Return the (x, y) coordinate for the center point of the cell that contains the specified text.  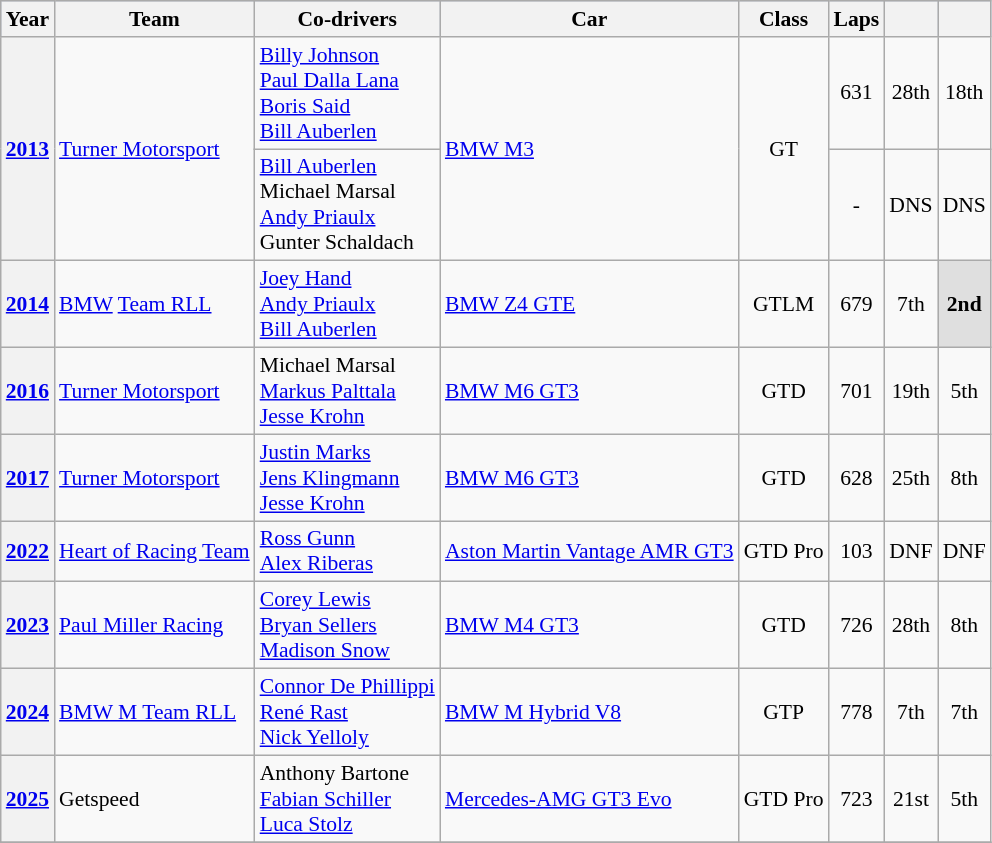
BMW Team RLL (154, 304)
Billy Johnson Paul Dalla Lana Boris Said Bill Auberlen (348, 93)
BMW M Hybrid V8 (590, 712)
Anthony Bartone Fabian Schiller Luca Stolz (348, 798)
723 (857, 798)
628 (857, 478)
BMW M Team RLL (154, 712)
Year (28, 19)
BMW Z4 GTE (590, 304)
Connor De Phillippi René Rast Nick Yelloly (348, 712)
2013 (28, 149)
21st (910, 798)
103 (857, 552)
701 (857, 392)
2025 (28, 798)
2017 (28, 478)
Joey Hand Andy Priaulx Bill Auberlen (348, 304)
2nd (964, 304)
GTP (784, 712)
Laps (857, 19)
2023 (28, 626)
- (857, 205)
Michael Marsal Markus Palttala Jesse Krohn (348, 392)
Team (154, 19)
Bill Auberlen Michael Marsal Andy Priaulx Gunter Schaldach (348, 205)
Corey Lewis Bryan Sellers Madison Snow (348, 626)
Heart of Racing Team (154, 552)
Paul Miller Racing (154, 626)
Mercedes-AMG GT3 Evo (590, 798)
Co-drivers (348, 19)
2024 (28, 712)
GTLM (784, 304)
2016 (28, 392)
25th (910, 478)
GT (784, 149)
Ross Gunn Alex Riberas (348, 552)
18th (964, 93)
19th (910, 392)
631 (857, 93)
679 (857, 304)
Aston Martin Vantage AMR GT3 (590, 552)
2014 (28, 304)
BMW M3 (590, 149)
Getspeed (154, 798)
Class (784, 19)
Car (590, 19)
Justin Marks Jens Klingmann Jesse Krohn (348, 478)
2022 (28, 552)
778 (857, 712)
726 (857, 626)
BMW M4 GT3 (590, 626)
